Extract the [X, Y] coordinate from the center of the cell holding the provided text.  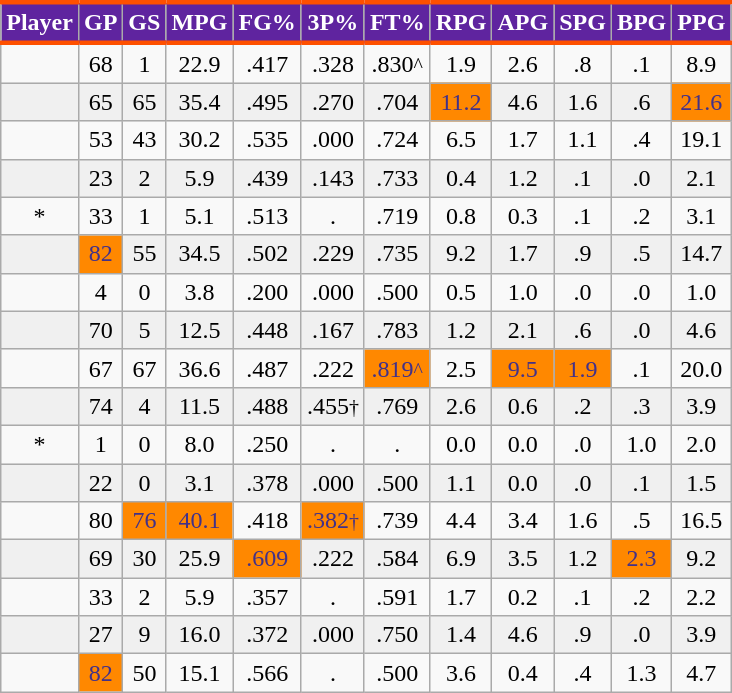
16.0 [200, 635]
27 [100, 635]
5 [144, 330]
.143 [332, 178]
22.9 [200, 63]
14.7 [702, 254]
0.2 [523, 597]
.378 [267, 483]
2.5 [461, 368]
0.8 [461, 216]
RPG [461, 22]
21.6 [702, 102]
70 [100, 330]
25.9 [200, 559]
.439 [267, 178]
.200 [267, 292]
GP [100, 22]
36.6 [200, 368]
.495 [267, 102]
22 [100, 483]
2.0 [702, 444]
.270 [332, 102]
.418 [267, 521]
6.5 [461, 140]
35.4 [200, 102]
.704 [397, 102]
.250 [267, 444]
11.2 [461, 102]
3.6 [461, 673]
.372 [267, 635]
.719 [397, 216]
4.7 [702, 673]
BPG [641, 22]
68 [100, 63]
1.3 [641, 673]
.609 [267, 559]
11.5 [200, 406]
1.4 [461, 635]
76 [144, 521]
.448 [267, 330]
.357 [267, 597]
.739 [397, 521]
Player [40, 22]
3P% [332, 22]
GS [144, 22]
0.5 [461, 292]
34.5 [200, 254]
3.8 [200, 292]
.229 [332, 254]
4.4 [461, 521]
.382† [332, 521]
80 [100, 521]
9.5 [523, 368]
.8 [583, 63]
.584 [397, 559]
0.6 [523, 406]
.3 [641, 406]
0.3 [523, 216]
.417 [267, 63]
.328 [332, 63]
8.0 [200, 444]
.566 [267, 673]
.724 [397, 140]
FT% [397, 22]
23 [100, 178]
.735 [397, 254]
43 [144, 140]
.455† [332, 406]
.733 [397, 178]
FG% [267, 22]
3.5 [523, 559]
.819^ [397, 368]
16.5 [702, 521]
APG [523, 22]
3.4 [523, 521]
.769 [397, 406]
40.1 [200, 521]
2.2 [702, 597]
74 [100, 406]
1.5 [702, 483]
19.1 [702, 140]
69 [100, 559]
2.3 [641, 559]
.783 [397, 330]
.513 [267, 216]
5.1 [200, 216]
.488 [267, 406]
50 [144, 673]
55 [144, 254]
PPG [702, 22]
53 [100, 140]
12.5 [200, 330]
6.9 [461, 559]
.750 [397, 635]
15.1 [200, 673]
30.2 [200, 140]
.167 [332, 330]
SPG [583, 22]
.535 [267, 140]
.830^ [397, 63]
.591 [397, 597]
9 [144, 635]
20.0 [702, 368]
.487 [267, 368]
8.9 [702, 63]
MPG [200, 22]
.502 [267, 254]
30 [144, 559]
